From the cell containing the given text, extract its center point as [X, Y] coordinate. 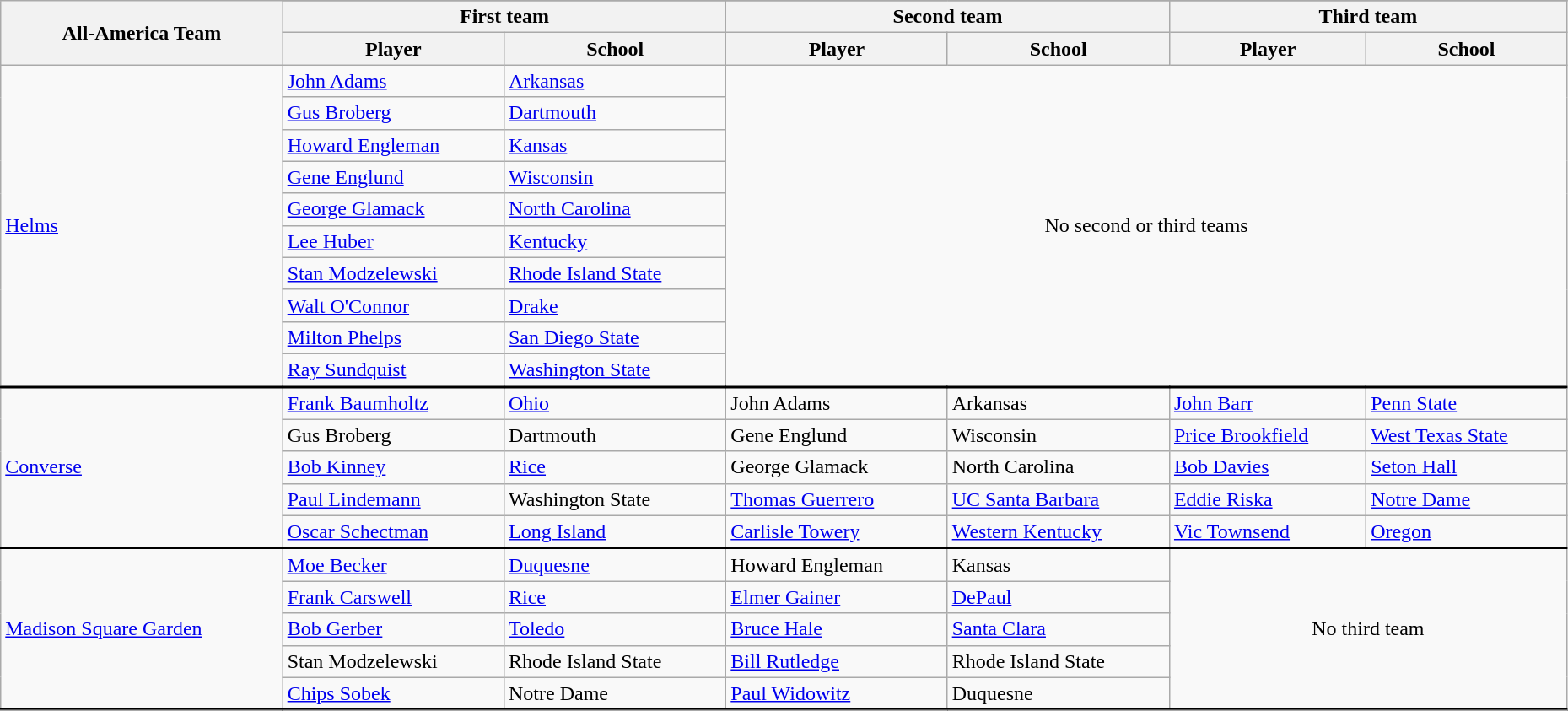
Moe Becker [393, 565]
Lee Huber [393, 241]
Walt O'Connor [393, 305]
Oregon [1467, 531]
Price Brookfield [1267, 435]
West Texas State [1467, 435]
Bob Kinney [393, 467]
Carlisle Towery [837, 531]
Milton Phelps [393, 337]
Helms [142, 226]
Frank Carswell [393, 597]
Second team [948, 17]
Drake [614, 305]
Western Kentucky [1058, 531]
No second or third teams [1147, 226]
Bob Gerber [393, 629]
San Diego State [614, 337]
Penn State [1467, 403]
Ohio [614, 403]
DePaul [1058, 597]
Kentucky [614, 241]
Santa Clara [1058, 629]
First team [504, 17]
Toledo [614, 629]
Bruce Hale [837, 629]
Converse [142, 467]
Long Island [614, 531]
Ray Sundquist [393, 369]
John Barr [1267, 403]
Paul Lindemann [393, 499]
Eddie Riska [1267, 499]
Vic Townsend [1267, 531]
Frank Baumholtz [393, 403]
Bill Rutledge [837, 661]
Oscar Schectman [393, 531]
No third team [1368, 629]
Chips Sobek [393, 693]
Seton Hall [1467, 467]
All-America Team [142, 33]
Thomas Guerrero [837, 499]
UC Santa Barbara [1058, 499]
Third team [1368, 17]
Elmer Gainer [837, 597]
Paul Widowitz [837, 693]
Madison Square Garden [142, 629]
Bob Davies [1267, 467]
